Output the [x, y] coordinate of the center of the cell containing the given text.  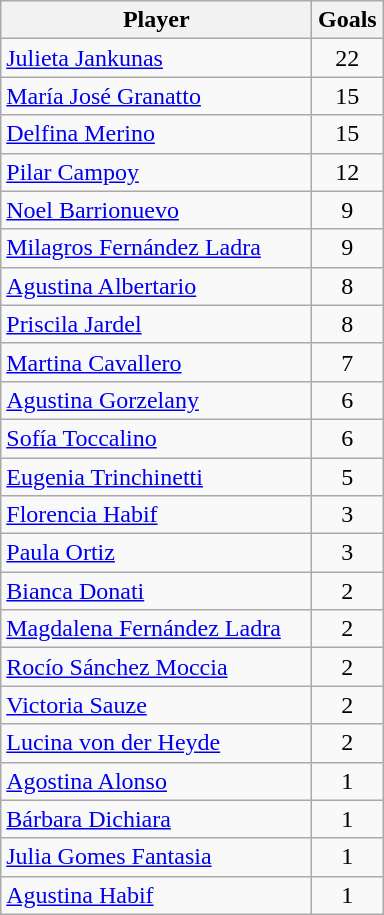
Lucina von der Heyde [156, 743]
Paula Ortiz [156, 553]
12 [348, 172]
Eugenia Trinchinetti [156, 477]
Pilar Campoy [156, 172]
Noel Barrionuevo [156, 210]
Rocío Sánchez Moccia [156, 667]
Martina Cavallero [156, 362]
5 [348, 477]
Player [156, 20]
Magdalena Fernández Ladra [156, 629]
Priscila Jardel [156, 324]
Julia Gomes Fantasia [156, 857]
Sofía Toccalino [156, 438]
Julieta Jankunas [156, 58]
Delfina Merino [156, 134]
Milagros Fernández Ladra [156, 248]
Florencia Habif [156, 515]
Victoria Sauze [156, 705]
7 [348, 362]
Agostina Alonso [156, 781]
Goals [348, 20]
Agustina Gorzelany [156, 400]
Agustina Albertario [156, 286]
María José Granatto [156, 96]
Bárbara Dichiara [156, 819]
22 [348, 58]
Bianca Donati [156, 591]
Agustina Habif [156, 895]
